Return [x, y] of the center of cell containing provided text 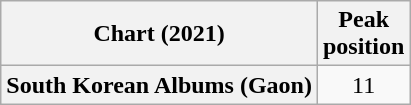
South Korean Albums (Gaon) [160, 85]
Peakposition [363, 34]
Chart (2021) [160, 34]
11 [363, 85]
